Scan for the cell matching the given text and deliver its (X, Y) coordinate at center. 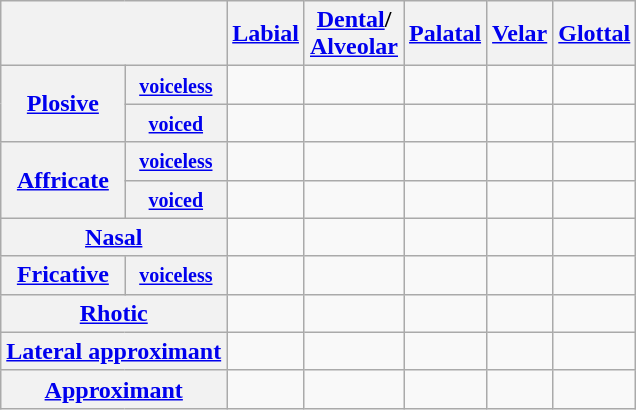
Glottal (594, 34)
Velar (520, 34)
Palatal (446, 34)
Affricate (63, 180)
Labial (266, 34)
Fricative (63, 275)
Plosive (63, 104)
Lateral approximant (114, 351)
Rhotic (114, 313)
Nasal (114, 237)
Dental/Alveolar (354, 34)
Approximant (114, 389)
